Pinpoint the cell where the given text exists, returning its (x, y) midpoint coordinate. 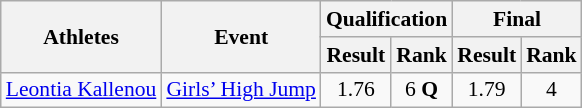
Leontia Kallenou (82, 90)
1.76 (356, 90)
1.79 (486, 90)
Girls’ High Jump (241, 90)
4 (552, 90)
Event (241, 36)
6 Q (422, 90)
Qualification (386, 19)
Athletes (82, 36)
Final (516, 19)
